Scan for the cell matching the given text and deliver its [x, y] coordinate at center. 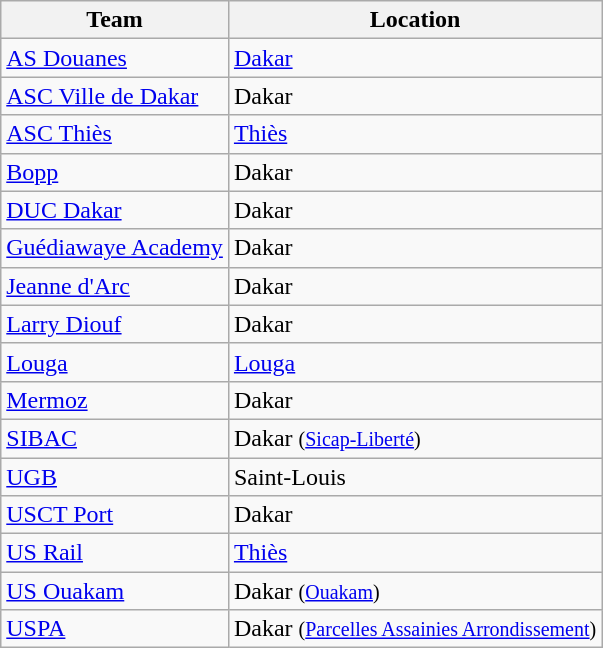
USCT Port [115, 515]
ASC Thiès [115, 134]
Jeanne d'Arc [115, 286]
USPA [115, 629]
AS Douanes [115, 58]
Location [414, 20]
Dakar (Ouakam) [414, 591]
US Rail [115, 553]
ASC Ville de Dakar [115, 96]
SIBAC [115, 438]
Guédiawaye Academy [115, 248]
Team [115, 20]
Bopp [115, 172]
Larry Diouf [115, 324]
Dakar (Sicap-Liberté) [414, 438]
UGB [115, 477]
US Ouakam [115, 591]
Saint-Louis [414, 477]
Dakar (Parcelles Assainies Arrondissement) [414, 629]
DUC Dakar [115, 210]
Mermoz [115, 400]
